Determine the [X, Y] coordinate at the center of the cell enclosing the given text.  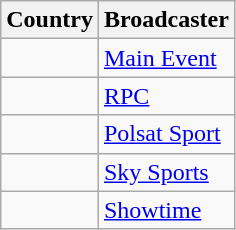
Polsat Sport [166, 134]
Showtime [166, 210]
Sky Sports [166, 172]
Country [50, 20]
Main Event [166, 58]
Broadcaster [166, 20]
RPC [166, 96]
